Return the (x, y) coordinate for the center point of the cell that contains the specified text.  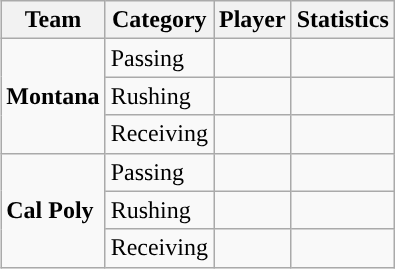
Statistics (342, 20)
Player (253, 20)
Team (53, 20)
Category (159, 20)
Cal Poly (53, 210)
Montana (53, 96)
